Extract the [X, Y] coordinate from the center of the cell holding the provided text.  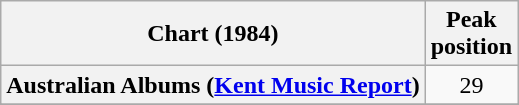
Peakposition [471, 34]
Chart (1984) [213, 34]
29 [471, 85]
Australian Albums (Kent Music Report) [213, 85]
